Capture the cell that displays the provided text and extract its [X, Y] central coordinate. 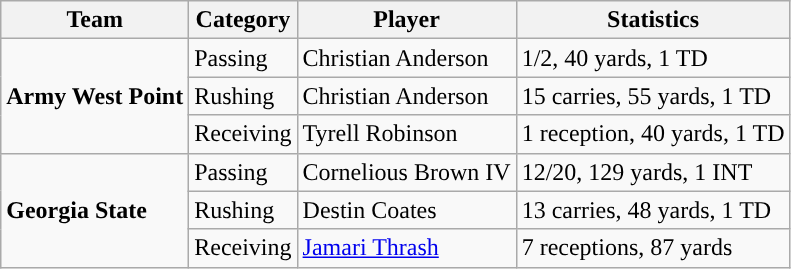
Army West Point [95, 96]
Cornelious Brown IV [406, 172]
1 reception, 40 yards, 1 TD [653, 134]
1/2, 40 yards, 1 TD [653, 58]
Tyrell Robinson [406, 134]
Player [406, 20]
13 carries, 48 yards, 1 TD [653, 210]
12/20, 129 yards, 1 INT [653, 172]
Statistics [653, 20]
Team [95, 20]
Jamari Thrash [406, 248]
7 receptions, 87 yards [653, 248]
15 carries, 55 yards, 1 TD [653, 96]
Georgia State [95, 210]
Destin Coates [406, 210]
Category [243, 20]
